Provide the (x, y) coordinate of the cell's center where the given text is located.  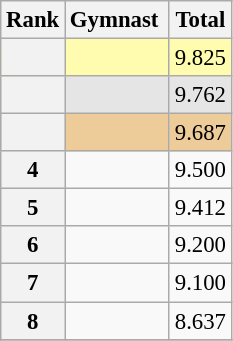
9.762 (200, 95)
9.412 (200, 208)
7 (33, 283)
9.687 (200, 133)
6 (33, 245)
9.500 (200, 170)
9.100 (200, 283)
4 (33, 170)
Gymnast (118, 20)
8 (33, 321)
9.200 (200, 245)
5 (33, 208)
9.825 (200, 58)
8.637 (200, 321)
Rank (33, 20)
Total (200, 20)
